From the cell containing the given text, extract its center point as [x, y] coordinate. 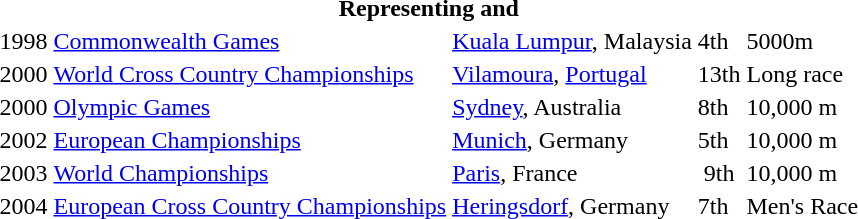
5th [719, 140]
Kuala Lumpur, Malaysia [572, 41]
4th [719, 41]
World Championships [250, 173]
Commonwealth Games [250, 41]
Munich, Germany [572, 140]
13th [719, 74]
9th [719, 173]
8th [719, 107]
Paris, France [572, 173]
Vilamoura, Portugal [572, 74]
Sydney, Australia [572, 107]
World Cross Country Championships [250, 74]
European Championships [250, 140]
Olympic Games [250, 107]
